Pinpoint the cell where the given text exists, returning its [X, Y] midpoint coordinate. 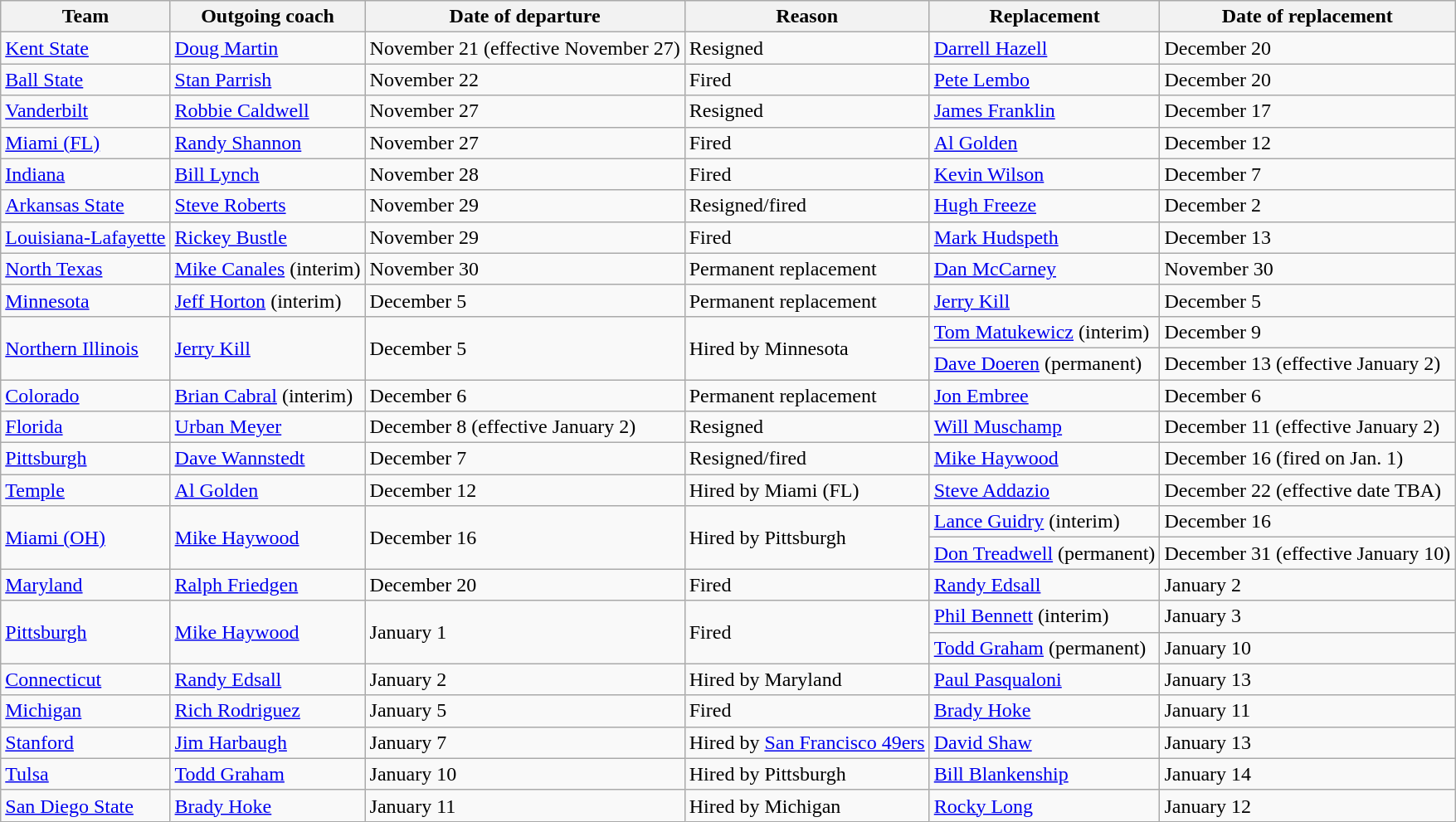
Rocky Long [1045, 805]
Hired by Minnesota [806, 348]
January 1 [524, 632]
Colorado [85, 396]
November 22 [524, 80]
Ball State [85, 80]
Temple [85, 490]
Date of replacement [1307, 17]
Dave Wannstedt [267, 459]
Todd Graham [267, 774]
Reason [806, 17]
Bill Lynch [267, 174]
December 11 (effective January 2) [1307, 427]
Phil Bennett (interim) [1045, 616]
Kent State [85, 48]
Minnesota [85, 300]
Indiana [85, 174]
Michigan [85, 711]
December 2 [1307, 206]
Hired by San Francisco 49ers [806, 742]
December 22 (effective date TBA) [1307, 490]
North Texas [85, 269]
Jeff Horton (interim) [267, 300]
Northern Illinois [85, 348]
December 16 (fired on Jan. 1) [1307, 459]
Miami (OH) [85, 537]
Todd Graham (permanent) [1045, 648]
James Franklin [1045, 111]
Bill Blankenship [1045, 774]
Tom Matukewicz (interim) [1045, 332]
Randy Shannon [267, 143]
Louisiana-Lafayette [85, 237]
January 12 [1307, 805]
Replacement [1045, 17]
Will Muschamp [1045, 427]
November 28 [524, 174]
December 8 (effective January 2) [524, 427]
Hired by Maryland [806, 679]
December 9 [1307, 332]
Hired by Michigan [806, 805]
Dave Doeren (permanent) [1045, 363]
Jon Embree [1045, 396]
December 31 (effective January 10) [1307, 553]
Dan McCarney [1045, 269]
Lance Guidry (interim) [1045, 522]
Don Treadwell (permanent) [1045, 553]
Maryland [85, 585]
Mark Hudspeth [1045, 237]
Doug Martin [267, 48]
Urban Meyer [267, 427]
Steve Roberts [267, 206]
Rich Rodriguez [267, 711]
January 3 [1307, 616]
Connecticut [85, 679]
Darrell Hazell [1045, 48]
Stan Parrish [267, 80]
Arkansas State [85, 206]
Florida [85, 427]
January 7 [524, 742]
Jim Harbaugh [267, 742]
Brian Cabral (interim) [267, 396]
Team [85, 17]
Vanderbilt [85, 111]
Pete Lembo [1045, 80]
December 13 (effective January 2) [1307, 363]
Robbie Caldwell [267, 111]
November 21 (effective November 27) [524, 48]
Date of departure [524, 17]
Ralph Friedgen [267, 585]
Mike Canales (interim) [267, 269]
Paul Pasqualoni [1045, 679]
Steve Addazio [1045, 490]
December 13 [1307, 237]
Hired by Miami (FL) [806, 490]
December 17 [1307, 111]
Outgoing coach [267, 17]
Kevin Wilson [1045, 174]
Hugh Freeze [1045, 206]
January 14 [1307, 774]
January 5 [524, 711]
Rickey Bustle [267, 237]
Miami (FL) [85, 143]
San Diego State [85, 805]
David Shaw [1045, 742]
Stanford [85, 742]
Tulsa [85, 774]
